Capture the cell that displays the provided text and extract its [x, y] central coordinate. 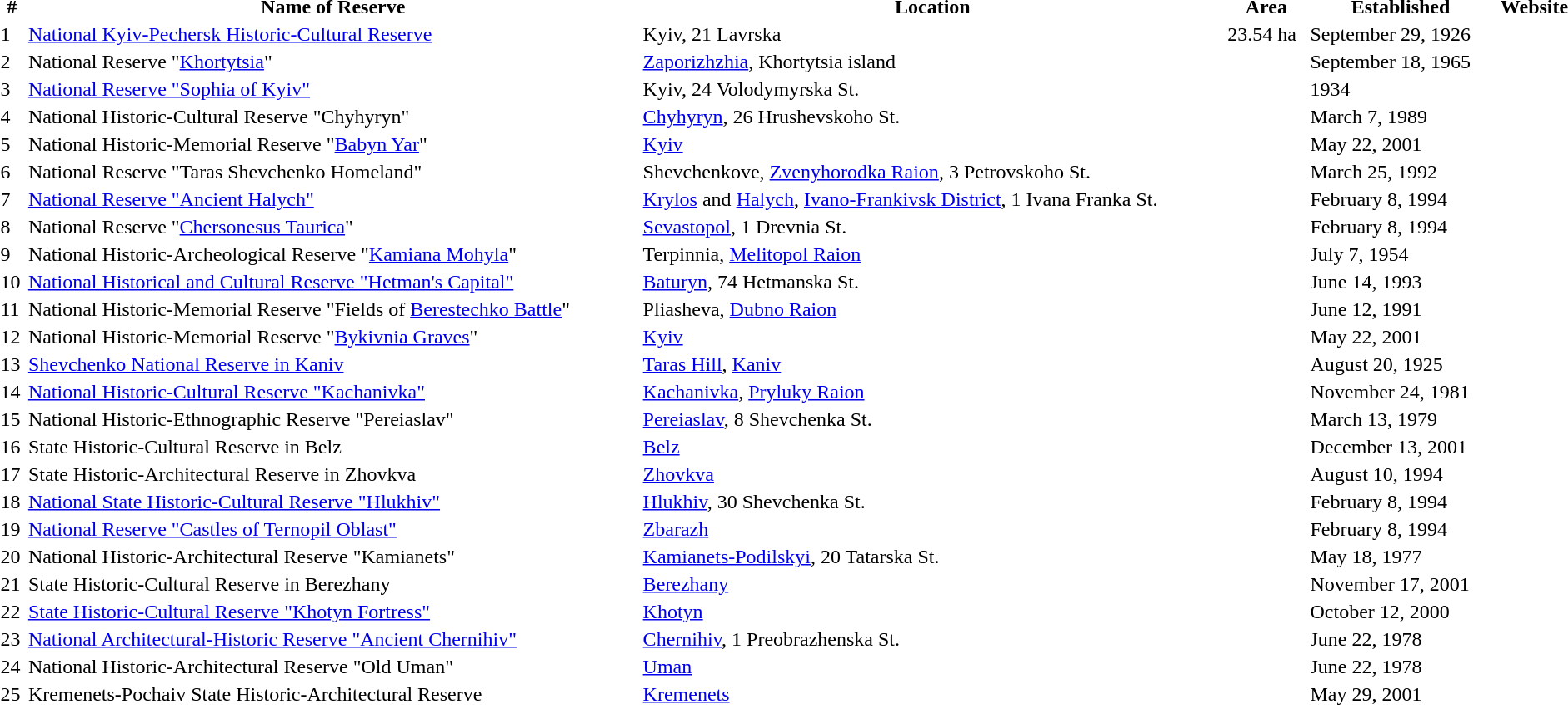
Chyhyryn, 26 Hrushevskoho St. [933, 117]
Sevastopol, 1 Drevnia St. [933, 227]
October 12, 2000 [1401, 612]
November 17, 2001 [1401, 584]
National Historical and Cultural Reserve "Hetman's Capital" [333, 282]
Pereiaslav, 8 Shevchenka St. [933, 419]
National Historic-Cultural Reserve "Chyhyryn" [333, 117]
Berezhany [933, 584]
Taras Hill, Kaniv [933, 364]
23.54 ha [1266, 34]
May 18, 1977 [1401, 557]
State Historic-Cultural Reserve in Belz [333, 447]
National Reserve "Sophia of Kyiv" [333, 89]
National Historic-Archeological Reserve "Kamiana Mohyla" [333, 254]
National Reserve "Castles of Ternopil Oblast" [333, 529]
Kyiv, 21 Lavrska [933, 34]
Kamianets-Podilskyi, 20 Tatarska St. [933, 557]
March 7, 1989 [1401, 117]
1934 [1401, 89]
November 24, 1981 [1401, 392]
National Historic-Architectural Reserve "Old Uman" [333, 667]
National Historic-Memorial Reserve "Bykivnia Graves" [333, 337]
National Reserve "Chersonesus Taurica" [333, 227]
June 12, 1991 [1401, 309]
Kachanivka, Pryluky Raion [933, 392]
Chernihiv, 1 Preobrazhenska St. [933, 639]
July 7, 1954 [1401, 254]
State Historic-Cultural Reserve "Khotyn Fortress" [333, 612]
National Reserve "Ancient Halych" [333, 199]
September 18, 1965 [1401, 62]
State Historic-Cultural Reserve in Berezhany [333, 584]
August 10, 1994 [1401, 474]
National Reserve "Taras Shevchenko Homeland" [333, 172]
Baturyn, 74 Hetmanska St. [933, 282]
Uman [933, 667]
June 14, 1993 [1401, 282]
Shevchenko National Reserve in Kaniv [333, 364]
National Historic-Memorial Reserve "Fields of Berestechko Battle" [333, 309]
Hlukhiv, 30 Shevchenka St. [933, 502]
National Architectural-Historic Reserve "Ancient Chernihiv" [333, 639]
Shevchenkove, Zvenyhorodka Raion, 3 Petrovskoho St. [933, 172]
State Historic-Architectural Reserve in Zhovkva [333, 474]
August 20, 1925 [1401, 364]
National Reserve "Khortytsia" [333, 62]
Khotyn [933, 612]
Belz [933, 447]
December 13, 2001 [1401, 447]
Zaporizhzhia, Khortytsia island [933, 62]
National Historic-Cultural Reserve "Kachanivka" [333, 392]
National Kyiv-Pechersk Historic-Cultural Reserve [333, 34]
Kyiv, 24 Volodymyrska St. [933, 89]
Krylos and Halych, Ivano-Frankivsk District, 1 Ivana Franka St. [933, 199]
National State Historic-Cultural Reserve "Hlukhiv" [333, 502]
Zhovkva [933, 474]
National Historic-Ethnographic Reserve "Pereiaslav" [333, 419]
March 25, 1992 [1401, 172]
National Historic-Memorial Reserve "Babyn Yar" [333, 144]
September 29, 1926 [1401, 34]
Pliasheva, Dubno Raion [933, 309]
National Historic-Architectural Reserve "Kamianets" [333, 557]
Terpinnia, Melitopol Raion [933, 254]
March 13, 1979 [1401, 419]
Zbarazh [933, 529]
